Capture the cell that displays the provided text and extract its (X, Y) central coordinate. 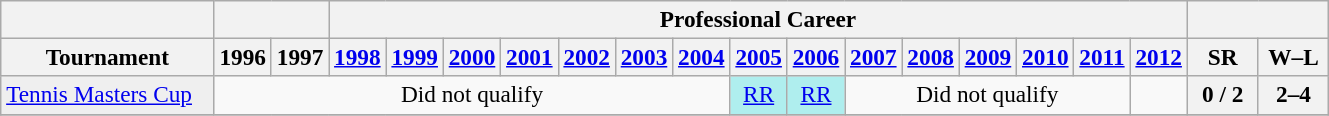
2001 (530, 57)
2005 (758, 57)
2007 (874, 57)
2012 (1158, 57)
2010 (1046, 57)
Tennis Masters Cup (108, 95)
2–4 (1294, 95)
1997 (300, 57)
2000 (472, 57)
1996 (242, 57)
0 / 2 (1222, 95)
2006 (816, 57)
SR (1222, 57)
Tournament (108, 57)
2004 (702, 57)
2009 (988, 57)
Professional Career (758, 19)
1998 (358, 57)
2002 (586, 57)
W–L (1294, 57)
1999 (414, 57)
2011 (1102, 57)
2003 (644, 57)
2008 (930, 57)
